Identify which cell holds the provided text, then report its (X, Y) central coordinate. 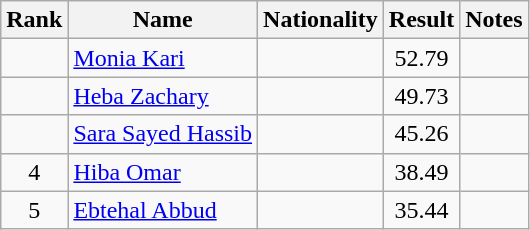
Hiba Omar (163, 172)
Rank (34, 20)
38.49 (421, 172)
35.44 (421, 210)
4 (34, 172)
Notes (494, 20)
Heba Zachary (163, 96)
Name (163, 20)
Result (421, 20)
45.26 (421, 134)
49.73 (421, 96)
Ebtehal Abbud (163, 210)
52.79 (421, 58)
5 (34, 210)
Nationality (321, 20)
Sara Sayed Hassib (163, 134)
Monia Kari (163, 58)
